Find where the given text appears and provide that cell's center as (x, y) coordinate. 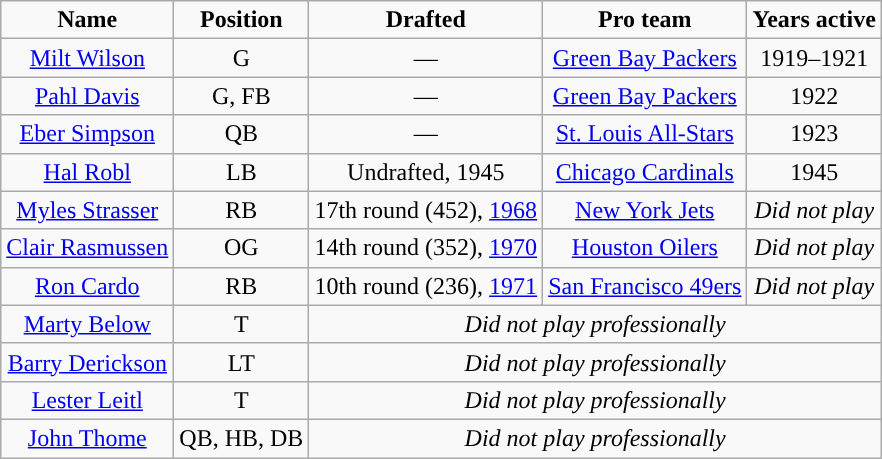
Chicago Cardinals (645, 172)
Lester Leitl (88, 400)
Houston Oilers (645, 248)
Eber Simpson (88, 134)
OG (242, 248)
New York Jets (645, 210)
14th round (352), 1970 (426, 248)
Position (242, 20)
G (242, 58)
Marty Below (88, 324)
Pro team (645, 20)
1919–1921 (814, 58)
John Thome (88, 438)
Clair Rasmussen (88, 248)
10th round (236), 1971 (426, 286)
Name (88, 20)
Milt Wilson (88, 58)
Undrafted, 1945 (426, 172)
LB (242, 172)
Myles Strasser (88, 210)
San Francisco 49ers (645, 286)
Drafted (426, 20)
Years active (814, 20)
QB (242, 134)
Barry Derickson (88, 362)
1945 (814, 172)
St. Louis All-Stars (645, 134)
Hal Robl (88, 172)
1922 (814, 96)
Ron Cardo (88, 286)
QB, HB, DB (242, 438)
LT (242, 362)
Pahl Davis (88, 96)
1923 (814, 134)
17th round (452), 1968 (426, 210)
G, FB (242, 96)
